From the cell containing the given text, extract its center point as (x, y) coordinate. 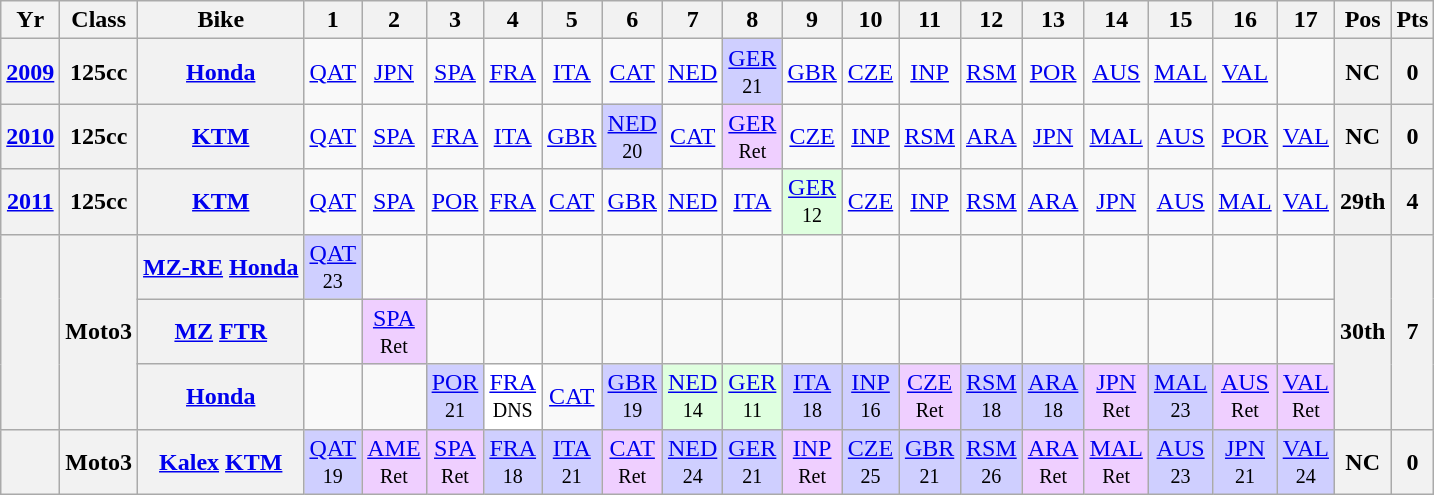
POR21 (455, 396)
9 (812, 20)
2011 (30, 202)
NED20 (632, 136)
GERRet (752, 136)
GER11 (752, 396)
INPRet (812, 462)
17 (1306, 20)
CATRet (632, 462)
JPNRet (1116, 396)
29th (1362, 202)
QAT19 (333, 462)
8 (752, 20)
GER12 (812, 202)
AMERet (394, 462)
11 (930, 20)
AUS23 (1180, 462)
1 (333, 20)
13 (1053, 20)
FRADNS (513, 396)
2009 (30, 72)
10 (870, 20)
CZE25 (870, 462)
ARARet (1053, 462)
Kalex KTM (221, 462)
RSM26 (991, 462)
30th (1362, 332)
3 (455, 20)
FRA18 (513, 462)
15 (1180, 20)
NED14 (692, 396)
VALRet (1306, 396)
GBR21 (930, 462)
VAL24 (1306, 462)
2 (394, 20)
Pos (1362, 20)
CZERet (930, 396)
Yr (30, 20)
14 (1116, 20)
MZ-RE Honda (221, 266)
12 (991, 20)
Pts (1412, 20)
ITA18 (812, 396)
AUSRet (1245, 396)
Class (99, 20)
5 (572, 20)
NED24 (692, 462)
ITA21 (572, 462)
Bike (221, 20)
QAT23 (333, 266)
ARA18 (1053, 396)
16 (1245, 20)
MALRet (1116, 462)
2010 (30, 136)
JPN21 (1245, 462)
GBR19 (632, 396)
MAL23 (1180, 396)
RSM18 (991, 396)
INP16 (870, 396)
MZ FTR (221, 332)
6 (632, 20)
